Capture the cell that displays the provided text and extract its [x, y] central coordinate. 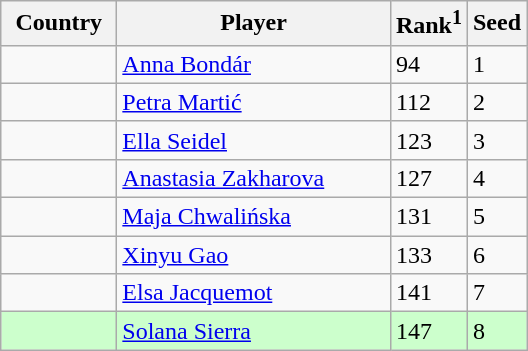
Rank1 [428, 24]
131 [428, 217]
Player [254, 24]
141 [428, 293]
112 [428, 102]
4 [496, 178]
127 [428, 178]
Seed [496, 24]
6 [496, 255]
2 [496, 102]
1 [496, 64]
123 [428, 140]
133 [428, 255]
8 [496, 331]
94 [428, 64]
Country [59, 24]
Anna Bondár [254, 64]
Maja Chwalińska [254, 217]
5 [496, 217]
Petra Martić [254, 102]
Elsa Jacquemot [254, 293]
Solana Sierra [254, 331]
7 [496, 293]
Anastasia Zakharova [254, 178]
Ella Seidel [254, 140]
3 [496, 140]
147 [428, 331]
Xinyu Gao [254, 255]
